From the cell containing the given text, extract its center point as [X, Y] coordinate. 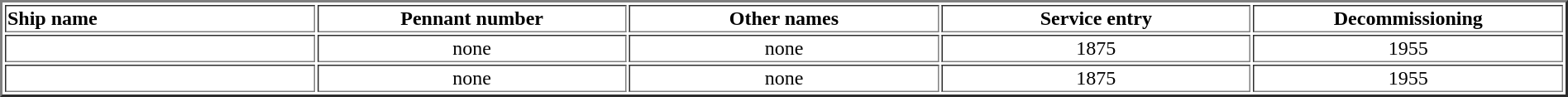
Service entry [1096, 18]
Pennant number [471, 18]
Other names [784, 18]
Ship name [160, 18]
Decommissioning [1408, 18]
